For the text-containing cell, return its midpoint in [X, Y] coordinate format. 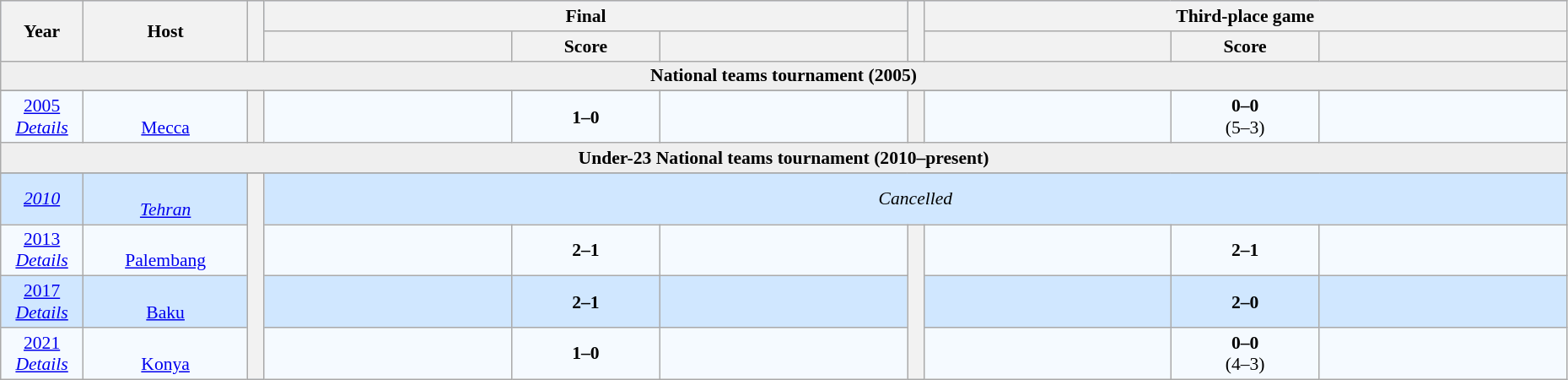
2005 Details [42, 117]
Baku [165, 302]
Year [42, 30]
2–0 [1245, 302]
2021 Details [42, 353]
National teams tournament (2005) [784, 76]
0–0 (4–3) [1245, 353]
Cancelled [915, 199]
Final [585, 16]
0–0 (5–3) [1245, 117]
Third-place game [1245, 16]
Mecca [165, 117]
Host [165, 30]
Konya [165, 353]
2010 [42, 199]
Under-23 National teams tournament (2010–present) [784, 158]
2017 Details [42, 302]
Tehran [165, 199]
Palembang [165, 250]
2013 Details [42, 250]
